Scan for the cell matching the given text and deliver its (x, y) coordinate at center. 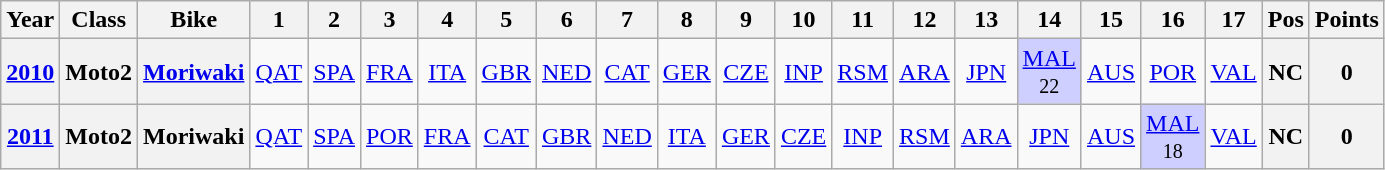
14 (1049, 20)
4 (447, 20)
10 (803, 20)
2 (334, 20)
2011 (30, 136)
3 (390, 20)
2010 (30, 72)
16 (1173, 20)
1 (279, 20)
7 (627, 20)
Bike (194, 20)
15 (1110, 20)
13 (986, 20)
6 (566, 20)
17 (1234, 20)
12 (925, 20)
MAL22 (1049, 72)
Class (99, 20)
Pos (1286, 20)
MAL18 (1173, 136)
8 (686, 20)
9 (746, 20)
Year (30, 20)
11 (863, 20)
5 (506, 20)
Points (1346, 20)
